Determine the (X, Y) coordinate at the center of the cell enclosing the given text.  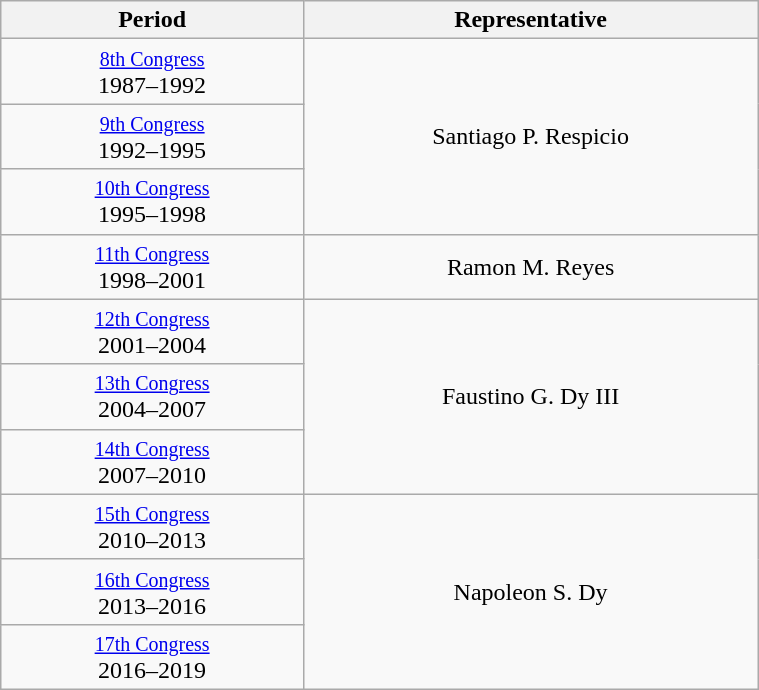
14th Congress2007–2010 (152, 462)
12th Congress2001–2004 (152, 332)
Santiago P. Respicio (530, 136)
16th Congress2013–2016 (152, 592)
Napoleon S. Dy (530, 592)
17th Congress2016–2019 (152, 656)
15th Congress2010–2013 (152, 526)
Representative (530, 20)
Faustino G. Dy III (530, 396)
10th Congress1995–1998 (152, 202)
Period (152, 20)
8th Congress1987–1992 (152, 72)
13th Congress2004–2007 (152, 396)
11th Congress1998–2001 (152, 266)
Ramon M. Reyes (530, 266)
9th Congress1992–1995 (152, 136)
